For the text-containing cell, return its midpoint in (X, Y) coordinate format. 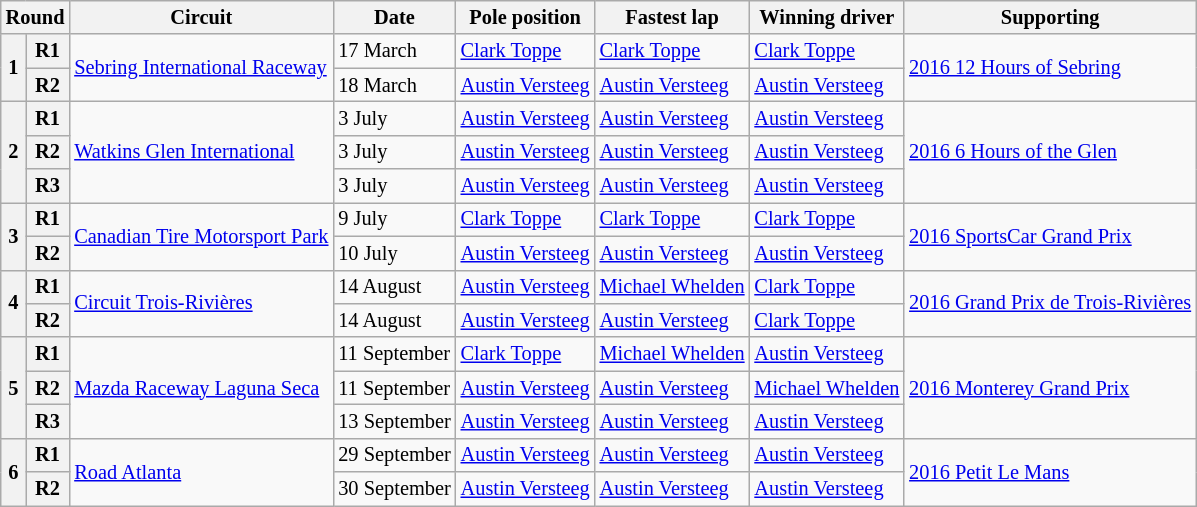
Pole position (526, 17)
3 (14, 236)
Date (394, 17)
18 March (394, 85)
Watkins Glen International (201, 152)
29 September (394, 455)
2016 12 Hours of Sebring (1050, 68)
Circuit Trois-Rivières (201, 304)
2016 Petit Le Mans (1050, 472)
2 (14, 152)
Fastest lap (672, 17)
Road Atlanta (201, 472)
Round (36, 17)
Winning driver (826, 17)
17 March (394, 51)
6 (14, 472)
2016 Monterey Grand Prix (1050, 388)
4 (14, 304)
2016 SportsCar Grand Prix (1050, 236)
13 September (394, 421)
10 July (394, 253)
9 July (394, 219)
Circuit (201, 17)
Canadian Tire Motorsport Park (201, 236)
Sebring International Raceway (201, 68)
1 (14, 68)
5 (14, 388)
Supporting (1050, 17)
30 September (394, 489)
2016 Grand Prix de Trois-Rivières (1050, 304)
2016 6 Hours of the Glen (1050, 152)
Mazda Raceway Laguna Seca (201, 388)
